Detect which cell encompasses the target text, then output its [x, y] center coordinate. 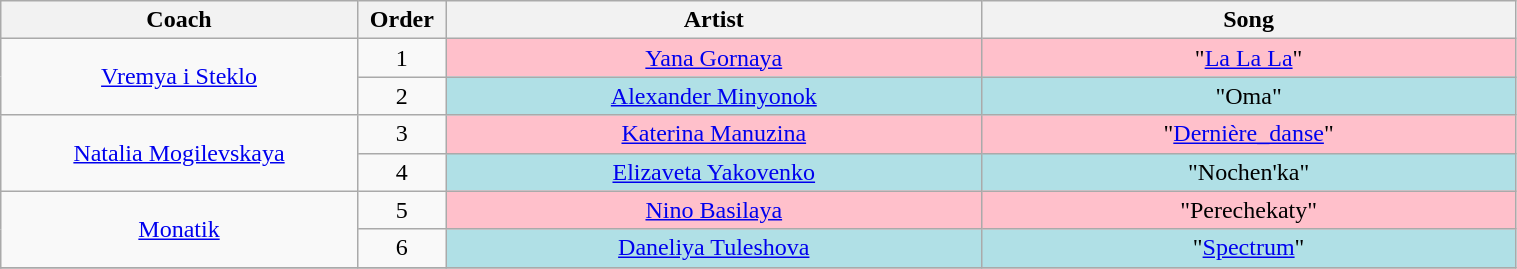
Daneliya Tuleshova [714, 248]
1 [402, 58]
2 [402, 96]
Elizaveta Yakovenko [714, 172]
Vremya i Steklo [180, 77]
Coach [180, 20]
5 [402, 210]
"Nochen'ka" [1248, 172]
Monatik [180, 229]
"Perechekaty" [1248, 210]
Katerina Manuzina [714, 134]
Nino Basilaya [714, 210]
"Dernière_danse" [1248, 134]
Song [1248, 20]
3 [402, 134]
"Spectrum" [1248, 248]
4 [402, 172]
Natalia Mogilevskaya [180, 153]
Alexander Minyonok [714, 96]
"La La La" [1248, 58]
Order [402, 20]
Yana Gornaya [714, 58]
"Oma" [1248, 96]
Artist [714, 20]
6 [402, 248]
